Capture the cell that displays the provided text and extract its (X, Y) central coordinate. 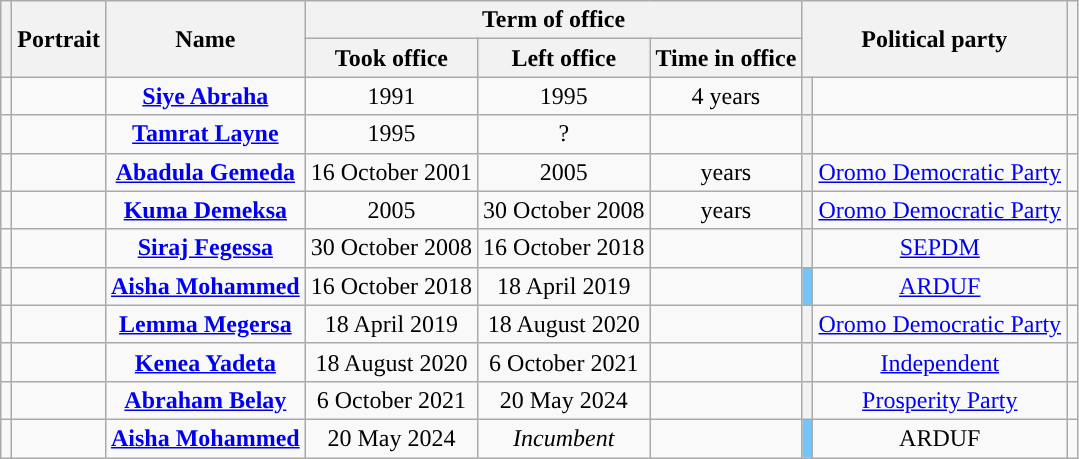
Portrait (59, 39)
Left office (564, 58)
Term of office (554, 20)
Abadula Gemeda (205, 172)
Independent (940, 362)
? (564, 134)
Kenea Yadeta (205, 362)
Siraj Fegessa (205, 248)
Time in office (726, 58)
Prosperity Party (940, 400)
Name (205, 39)
Incumbent (564, 438)
Took office (391, 58)
Siye Abraha (205, 96)
Abraham Belay (205, 400)
Political party (934, 39)
SEPDM (940, 248)
16 October 2001 (391, 172)
Lemma Megersa (205, 324)
Tamrat Layne (205, 134)
1991 (391, 96)
Kuma Demeksa (205, 210)
4 years (726, 96)
